Detect which cell encompasses the target text, then output its (X, Y) center coordinate. 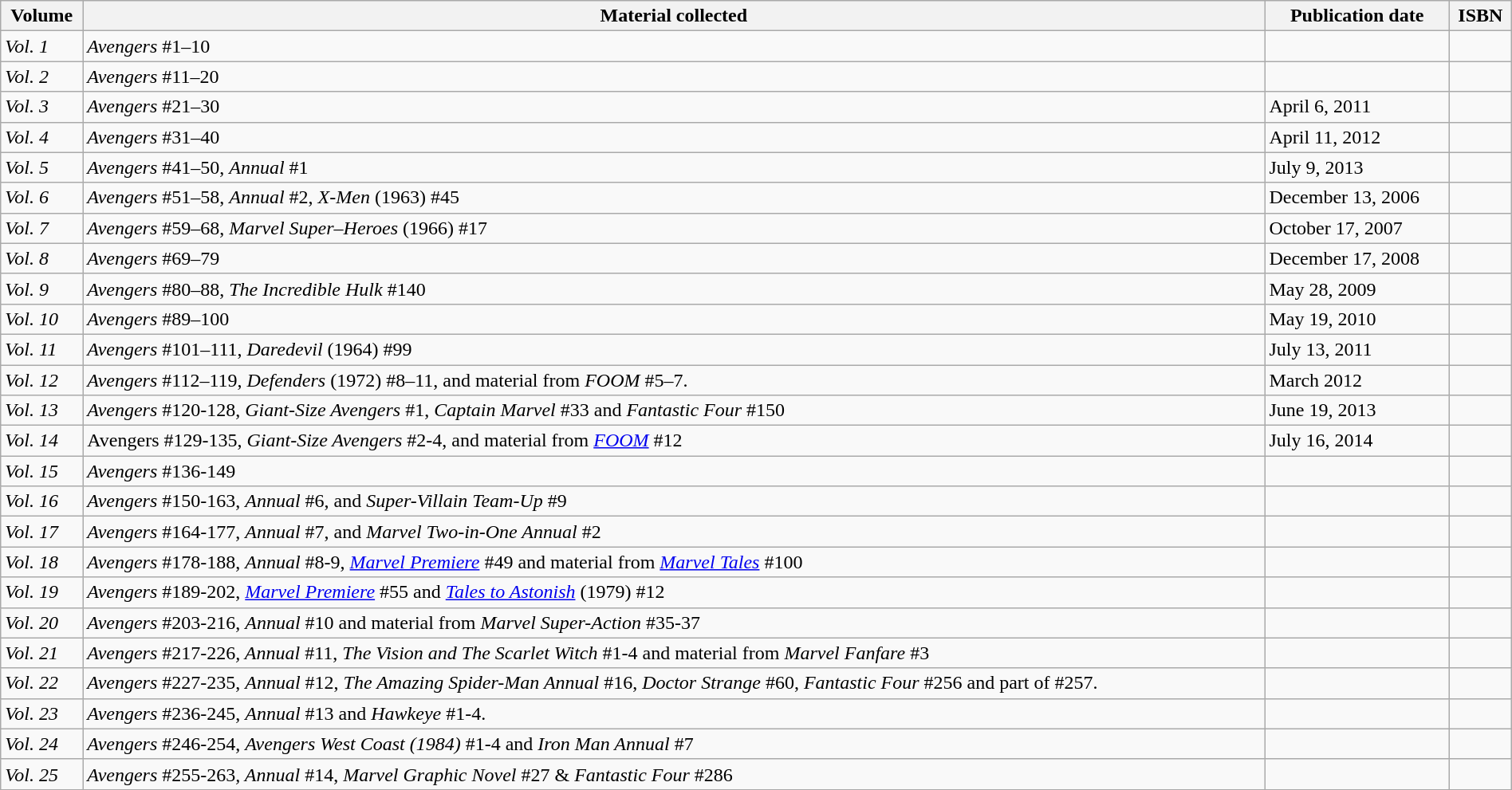
April 11, 2012 (1357, 137)
May 19, 2010 (1357, 319)
December 17, 2008 (1357, 258)
Vol. 1 (41, 46)
Avengers #89–100 (674, 319)
October 17, 2007 (1357, 228)
Vol. 13 (41, 411)
Vol. 5 (41, 167)
Avengers #227-235, Annual #12, The Amazing Spider-Man Annual #16, Doctor Strange #60, Fantastic Four #256 and part of #257. (674, 683)
Volume (41, 16)
Vol. 4 (41, 137)
Vol. 2 (41, 77)
June 19, 2013 (1357, 411)
Avengers #129-135, Giant-Size Avengers #2-4, and material from FOOM #12 (674, 441)
Avengers #203-216, Annual #10 and material from Marvel Super-Action #35-37 (674, 623)
Avengers #150-163, Annual #6, and Super-Villain Team-Up #9 (674, 501)
Vol. 23 (41, 713)
Avengers #80–88, The Incredible Hulk #140 (674, 289)
Vol. 17 (41, 532)
July 9, 2013 (1357, 167)
Avengers #11–20 (674, 77)
April 6, 2011 (1357, 107)
Vol. 11 (41, 349)
Avengers #189-202, Marvel Premiere #55 and Tales to Astonish (1979) #12 (674, 592)
Avengers #101–111, Daredevil (1964) #99 (674, 349)
July 16, 2014 (1357, 441)
Avengers #31–40 (674, 137)
Vol. 18 (41, 562)
Avengers #51–58, Annual #2, X-Men (1963) #45 (674, 198)
Vol. 9 (41, 289)
March 2012 (1357, 380)
Vol. 10 (41, 319)
Avengers #120-128, Giant-Size Avengers #1, Captain Marvel #33 and Fantastic Four #150 (674, 411)
ISBN (1480, 16)
Vol. 6 (41, 198)
Avengers #41–50, Annual #1 (674, 167)
Avengers #136-149 (674, 471)
Vol. 15 (41, 471)
Vol. 7 (41, 228)
July 13, 2011 (1357, 349)
Vol. 16 (41, 501)
Avengers #69–79 (674, 258)
Publication date (1357, 16)
Avengers #164-177, Annual #7, and Marvel Two-in-One Annual #2 (674, 532)
May 28, 2009 (1357, 289)
Avengers #112–119, Defenders (1972) #8–11, and material from FOOM #5–7. (674, 380)
Material collected (674, 16)
Avengers #217-226, Annual #11, The Vision and The Scarlet Witch #1-4 and material from Marvel Fanfare #3 (674, 653)
Avengers #236-245, Annual #13 and Hawkeye #1-4. (674, 713)
Vol. 12 (41, 380)
December 13, 2006 (1357, 198)
Avengers #255-263, Annual #14, Marvel Graphic Novel #27 & Fantastic Four #286 (674, 774)
Avengers #21–30 (674, 107)
Vol. 22 (41, 683)
Vol. 20 (41, 623)
Avengers #178-188, Annual #8-9, Marvel Premiere #49 and material from Marvel Tales #100 (674, 562)
Vol. 14 (41, 441)
Vol. 19 (41, 592)
Avengers #246-254, Avengers West Coast (1984) #1-4 and Iron Man Annual #7 (674, 744)
Vol. 8 (41, 258)
Vol. 21 (41, 653)
Vol. 24 (41, 744)
Avengers #1–10 (674, 46)
Vol. 3 (41, 107)
Vol. 25 (41, 774)
Avengers #59–68, Marvel Super–Heroes (1966) #17 (674, 228)
